From the cell containing the given text, extract its center point as [X, Y] coordinate. 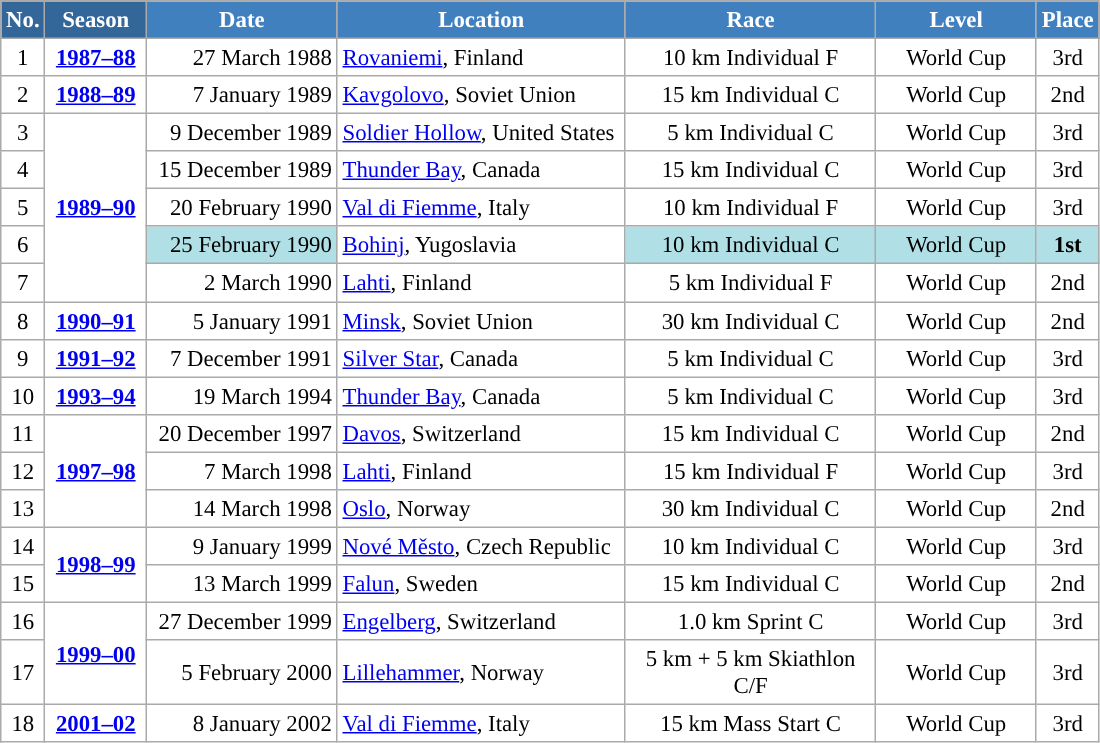
1999–00 [96, 653]
Date [242, 20]
7 March 1998 [242, 471]
17 [23, 672]
13 March 1999 [242, 584]
1987–88 [96, 58]
11 [23, 433]
7 [23, 283]
9 January 1999 [242, 546]
Level [956, 20]
Rovaniemi, Finland [481, 58]
1.0 km Sprint C [750, 621]
Season [96, 20]
19 March 1994 [242, 396]
8 [23, 321]
15 December 1989 [242, 170]
5 February 2000 [242, 672]
3 [23, 133]
2 March 1990 [242, 283]
14 [23, 546]
6 [23, 245]
2 [23, 95]
7 December 1991 [242, 358]
Place [1067, 20]
1989–90 [96, 208]
9 December 1989 [242, 133]
15 [23, 584]
1998–99 [96, 564]
Engelberg, Switzerland [481, 621]
5 km + 5 km Skiathlon C/F [750, 672]
18 [23, 724]
5 January 1991 [242, 321]
Davos, Switzerland [481, 433]
15 km Individual F [750, 471]
2001–02 [96, 724]
25 February 1990 [242, 245]
Kavgolovo, Soviet Union [481, 95]
1988–89 [96, 95]
Silver Star, Canada [481, 358]
9 [23, 358]
1997–98 [96, 470]
8 January 2002 [242, 724]
15 km Mass Start C [750, 724]
Minsk, Soviet Union [481, 321]
Lillehammer, Norway [481, 672]
7 January 1989 [242, 95]
4 [23, 170]
Soldier Hollow, United States [481, 133]
5 km Individual F [750, 283]
14 March 1998 [242, 509]
Oslo, Norway [481, 509]
Race [750, 20]
13 [23, 509]
No. [23, 20]
5 [23, 208]
16 [23, 621]
20 February 1990 [242, 208]
1990–91 [96, 321]
12 [23, 471]
Falun, Sweden [481, 584]
1991–92 [96, 358]
1st [1067, 245]
10 [23, 396]
27 March 1988 [242, 58]
20 December 1997 [242, 433]
1 [23, 58]
1993–94 [96, 396]
Location [481, 20]
Bohinj, Yugoslavia [481, 245]
27 December 1999 [242, 621]
Nové Město, Czech Republic [481, 546]
